Determine the [x, y] coordinate at the center of the cell enclosing the given text.  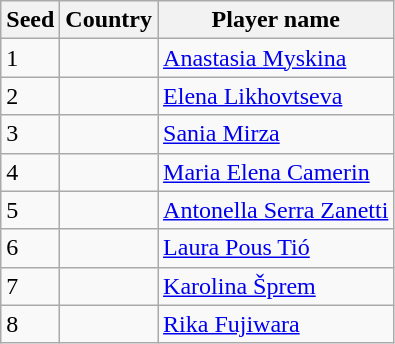
8 [30, 324]
6 [30, 248]
Player name [276, 20]
7 [30, 286]
Elena Likhovtseva [276, 96]
2 [30, 96]
Antonella Serra Zanetti [276, 210]
5 [30, 210]
Sania Mirza [276, 134]
Karolina Šprem [276, 286]
4 [30, 172]
Country [109, 20]
3 [30, 134]
Maria Elena Camerin [276, 172]
1 [30, 58]
Rika Fujiwara [276, 324]
Laura Pous Tió [276, 248]
Seed [30, 20]
Anastasia Myskina [276, 58]
